Search for the cell housing the specified text and yield its [x, y] center coordinate. 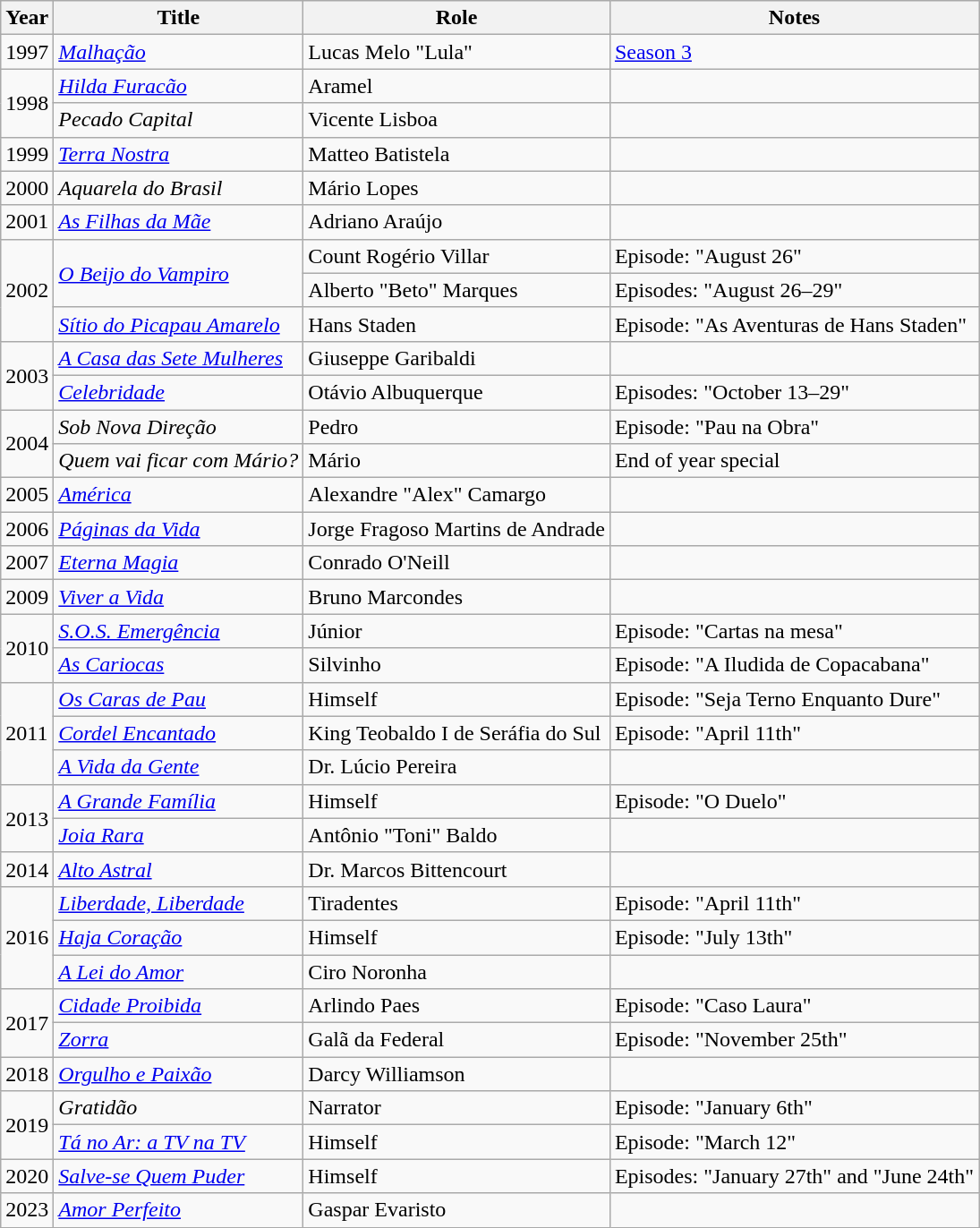
Adriano Araújo [456, 222]
Eterna Magia [179, 563]
Aramel [456, 86]
2000 [27, 188]
Zorra [179, 1040]
Season 3 [794, 52]
Viver a Vida [179, 597]
Episode: "July 13th" [794, 937]
Liberdade, Liberdade [179, 903]
América [179, 495]
Hilda Furacão [179, 86]
Páginas da Vida [179, 529]
2011 [27, 733]
Malhação [179, 52]
2020 [27, 1176]
Joia Rara [179, 835]
Cidade Proibida [179, 1006]
A Vida da Gente [179, 767]
Episodes: "October 13–29" [794, 392]
Episode: "November 25th" [794, 1040]
Aquarela do Brasil [179, 188]
2018 [27, 1074]
Orgulho e Paixão [179, 1074]
Year [27, 18]
Júnior [456, 631]
Narrator [456, 1108]
S.O.S. Emergência [179, 631]
Gratidão [179, 1108]
Giuseppe Garibaldi [456, 358]
Os Caras de Pau [179, 699]
Bruno Marcondes [456, 597]
2002 [27, 290]
Episodes: "August 26–29" [794, 290]
Tiradentes [456, 903]
Mário Lopes [456, 188]
Episode: "March 12" [794, 1142]
Alexandre "Alex" Camargo [456, 495]
O Beijo do Vampiro [179, 273]
Episode: "As Aventuras de Hans Staden" [794, 324]
Celebridade [179, 392]
Title [179, 18]
2016 [27, 937]
Episodes: "January 27th" and "June 24th" [794, 1176]
Alberto "Beto" Marques [456, 290]
2001 [27, 222]
Quem vai ficar com Mário? [179, 461]
Sob Nova Direção [179, 427]
A Grande Família [179, 801]
Lucas Melo "Lula" [456, 52]
Vicente Lisboa [456, 120]
Notes [794, 18]
2013 [27, 818]
2023 [27, 1210]
2007 [27, 563]
As Cariocas [179, 665]
2009 [27, 597]
Count Rogério Villar [456, 256]
2010 [27, 648]
Sítio do Picapau Amarelo [179, 324]
As Filhas da Mãe [179, 222]
Arlindo Paes [456, 1006]
1998 [27, 103]
Dr. Marcos Bittencourt [456, 869]
2019 [27, 1125]
1999 [27, 154]
Salve-se Quem Puder [179, 1176]
Dr. Lúcio Pereira [456, 767]
Episode: "January 6th" [794, 1108]
Galã da Federal [456, 1040]
Conrado O'Neill [456, 563]
Episode: "Cartas na mesa" [794, 631]
A Lei do Amor [179, 971]
2006 [27, 529]
Amor Perfeito [179, 1210]
King Teobaldo I de Seráfia do Sul [456, 733]
Episode: "Caso Laura" [794, 1006]
Gaspar Evaristo [456, 1210]
2005 [27, 495]
Role [456, 18]
Episode: "A Iludida de Copacabana" [794, 665]
Mário [456, 461]
Darcy Williamson [456, 1074]
Silvinho [456, 665]
Cordel Encantado [179, 733]
Jorge Fragoso Martins de Andrade [456, 529]
Terra Nostra [179, 154]
2003 [27, 375]
2017 [27, 1023]
Pedro [456, 427]
Otávio Albuquerque [456, 392]
Episode: "Seja Terno Enquanto Dure" [794, 699]
1997 [27, 52]
2014 [27, 869]
Ciro Noronha [456, 971]
End of year special [794, 461]
Tá no Ar: a TV na TV [179, 1142]
Antônio "Toni" Baldo [456, 835]
Episode: "August 26" [794, 256]
Pecado Capital [179, 120]
Episode: "O Duelo" [794, 801]
Haja Coração [179, 937]
Matteo Batistela [456, 154]
Episode: "Pau na Obra" [794, 427]
Alto Astral [179, 869]
Hans Staden [456, 324]
A Casa das Sete Mulheres [179, 358]
2004 [27, 444]
